Locate the cell with the specified text and output its [x, y] center coordinate. 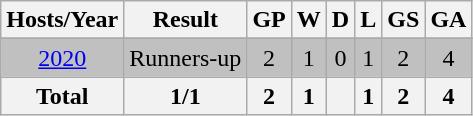
L [368, 20]
GS [404, 20]
GA [448, 20]
Hosts/Year [62, 20]
0 [340, 58]
Total [62, 96]
W [308, 20]
Result [186, 20]
D [340, 20]
GP [269, 20]
2020 [62, 58]
1/1 [186, 96]
Runners-up [186, 58]
